Scan for the cell matching the given text and deliver its (x, y) coordinate at center. 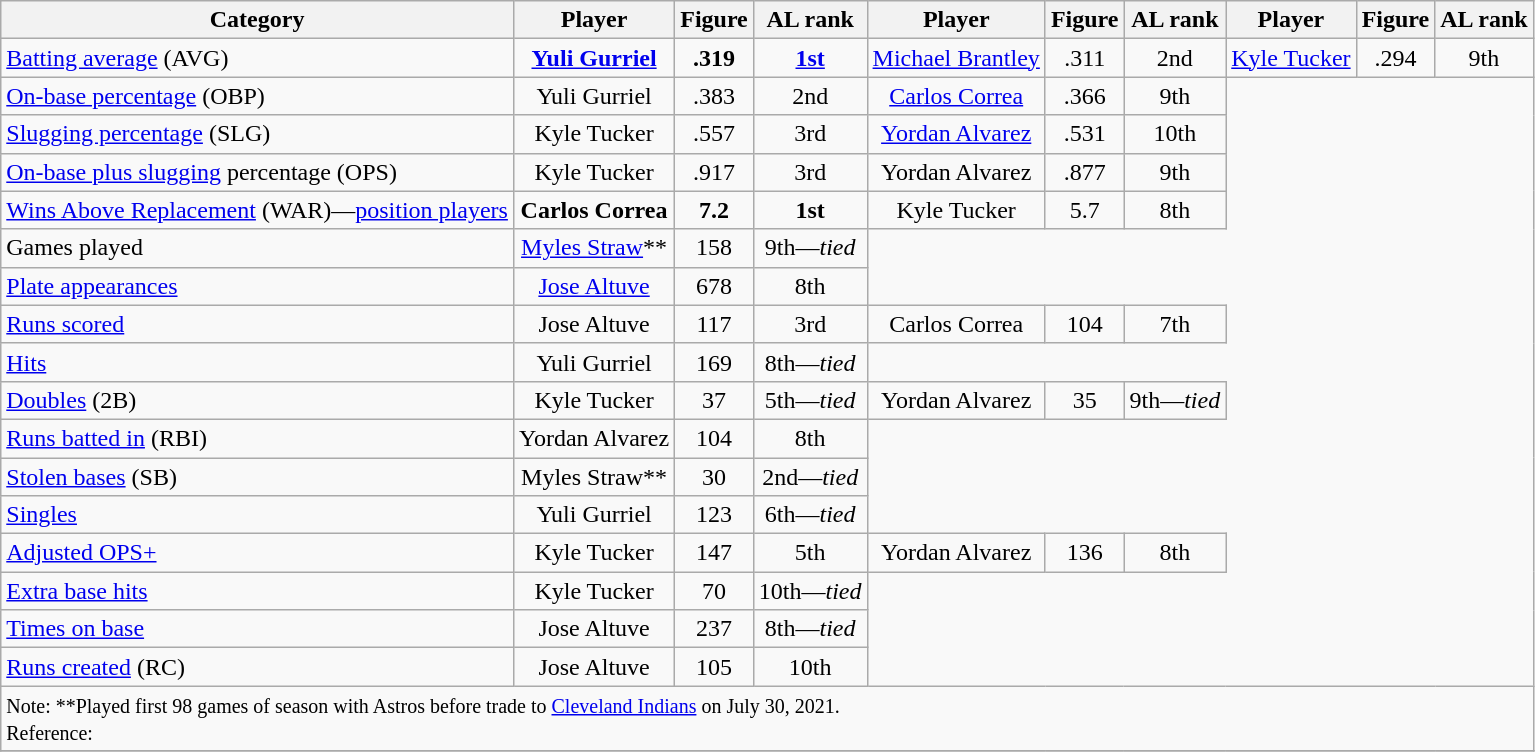
.311 (1084, 58)
237 (714, 629)
Runs created (RC) (258, 667)
Plate appearances (258, 286)
.557 (714, 134)
37 (714, 400)
Wins Above Replacement (WAR)—position players (258, 210)
.319 (714, 58)
Singles (258, 515)
On-base percentage (OBP) (258, 96)
7th (1175, 324)
678 (714, 286)
Slugging percentage (SLG) (258, 134)
Category (258, 20)
.383 (714, 96)
117 (714, 324)
Michael Brantley (956, 58)
Adjusted OPS+ (258, 553)
5.7 (1084, 210)
147 (714, 553)
7.2 (714, 210)
169 (714, 362)
5th (810, 553)
.917 (714, 172)
10th—tied (810, 591)
Batting average (AVG) (258, 58)
6th—tied (810, 515)
158 (714, 248)
105 (714, 667)
Extra base hits (258, 591)
Games played (258, 248)
136 (1084, 553)
70 (714, 591)
Stolen bases (SB) (258, 477)
.531 (1084, 134)
.294 (1396, 58)
Runs scored (258, 324)
.366 (1084, 96)
35 (1084, 400)
123 (714, 515)
On-base plus slugging percentage (OPS) (258, 172)
Runs batted in (RBI) (258, 438)
Times on base (258, 629)
Hits (258, 362)
Doubles (2B) (258, 400)
5th—tied (810, 400)
2nd—tied (810, 477)
30 (714, 477)
.877 (1084, 172)
Note: **Played first 98 games of season with Astros before trade to Cleveland Indians on July 30, 2021. Reference: (767, 718)
